Locate the cell with the specified text and output its [X, Y] center coordinate. 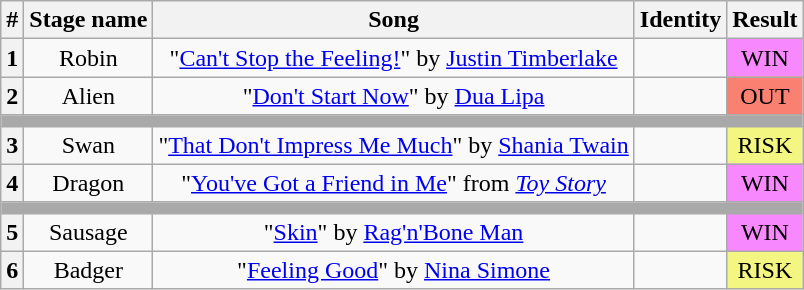
OUT [765, 96]
Identity [680, 20]
3 [12, 145]
1 [12, 58]
Robin [88, 58]
Song [394, 20]
"Feeling Good" by Nina Simone [394, 270]
Stage name [88, 20]
Sausage [88, 232]
Result [765, 20]
"Don't Start Now" by Dua Lipa [394, 96]
4 [12, 183]
Dragon [88, 183]
"Skin" by Rag'n'Bone Man [394, 232]
# [12, 20]
5 [12, 232]
"That Don't Impress Me Much" by Shania Twain [394, 145]
"You've Got a Friend in Me" from Toy Story [394, 183]
6 [12, 270]
"Can't Stop the Feeling!" by Justin Timberlake [394, 58]
Badger [88, 270]
Swan [88, 145]
Alien [88, 96]
2 [12, 96]
